Locate the cell with the specified text and output its (x, y) center coordinate. 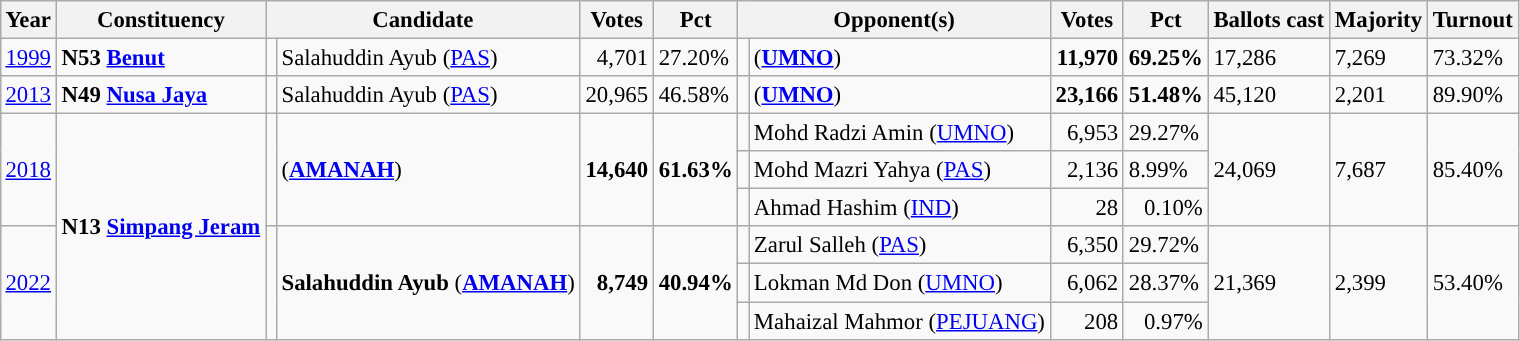
8.99% (1166, 170)
Opponent(s) (894, 20)
46.58% (696, 95)
2022 (28, 282)
Ballots cast (1268, 20)
21,369 (1268, 282)
27.20% (696, 57)
28 (1086, 208)
69.25% (1166, 57)
Zarul Salleh (PAS) (900, 245)
85.40% (1472, 170)
20,965 (616, 95)
29.72% (1166, 245)
61.63% (696, 170)
51.48% (1166, 95)
0.97% (1166, 321)
40.94% (696, 282)
Lokman Md Don (UMNO) (900, 283)
2,136 (1086, 170)
7,687 (1378, 170)
23,166 (1086, 95)
1999 (28, 57)
73.32% (1472, 57)
2018 (28, 170)
0.10% (1166, 208)
2,399 (1378, 282)
4,701 (616, 57)
89.90% (1472, 95)
Majority (1378, 20)
Mahaizal Mahmor (PEJUANG) (900, 321)
(AMANAH) (428, 170)
Constituency (160, 20)
2,201 (1378, 95)
53.40% (1472, 282)
45,120 (1268, 95)
7,269 (1378, 57)
28.37% (1166, 283)
29.27% (1166, 133)
2013 (28, 95)
11,970 (1086, 57)
Salahuddin Ayub (AMANAH) (428, 282)
Turnout (1472, 20)
Ahmad Hashim (IND) (900, 208)
N49 Nusa Jaya (160, 95)
24,069 (1268, 170)
6,062 (1086, 283)
Candidate (424, 20)
N13 Simpang Jeram (160, 227)
208 (1086, 321)
17,286 (1268, 57)
N53 Benut (160, 57)
14,640 (616, 170)
Mohd Mazri Yahya (PAS) (900, 170)
6,350 (1086, 245)
Mohd Radzi Amin (UMNO) (900, 133)
Year (28, 20)
6,953 (1086, 133)
8,749 (616, 282)
